Provide the (x, y) coordinate of the cell's center where the given text is located.  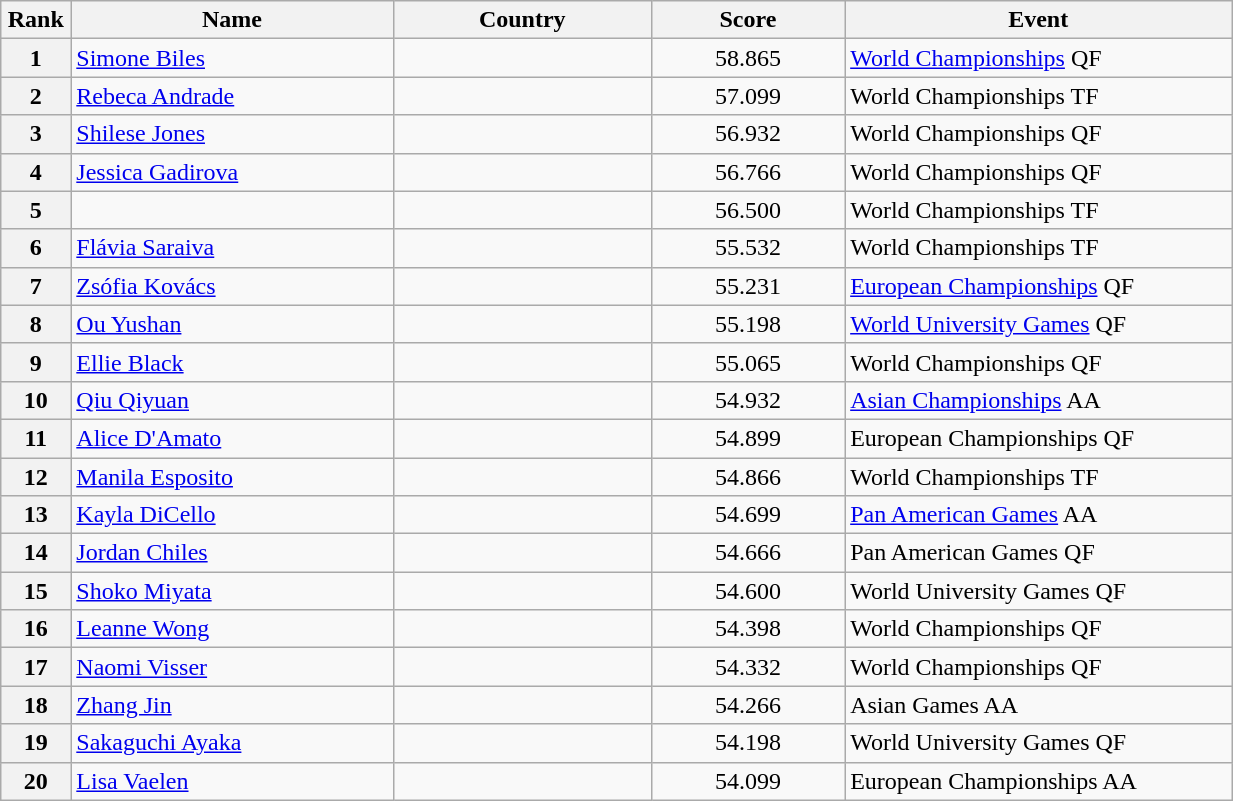
Asian Championships AA (1038, 400)
54.899 (748, 438)
54.198 (748, 743)
6 (36, 248)
20 (36, 781)
Rebeca Andrade (232, 96)
Sakaguchi Ayaka (232, 743)
Zsófia Kovács (232, 286)
55.065 (748, 362)
Leanne Wong (232, 629)
54.099 (748, 781)
56.500 (748, 210)
19 (36, 743)
Alice D'Amato (232, 438)
54.699 (748, 515)
54.866 (748, 477)
Flávia Saraiva (232, 248)
Event (1038, 20)
Score (748, 20)
57.099 (748, 96)
16 (36, 629)
Jessica Gadirova (232, 172)
1 (36, 58)
Naomi Visser (232, 667)
Jordan Chiles (232, 553)
55.532 (748, 248)
Ou Yushan (232, 324)
54.266 (748, 705)
11 (36, 438)
14 (36, 553)
17 (36, 667)
5 (36, 210)
Rank (36, 20)
Shoko Miyata (232, 591)
2 (36, 96)
Ellie Black (232, 362)
3 (36, 134)
Asian Games AA (1038, 705)
Qiu Qiyuan (232, 400)
54.932 (748, 400)
12 (36, 477)
Manila Esposito (232, 477)
7 (36, 286)
Simone Biles (232, 58)
58.865 (748, 58)
55.231 (748, 286)
54.666 (748, 553)
15 (36, 591)
54.332 (748, 667)
Pan American Games AA (1038, 515)
Kayla DiCello (232, 515)
9 (36, 362)
54.600 (748, 591)
56.766 (748, 172)
Country (522, 20)
Name (232, 20)
Zhang Jin (232, 705)
European Championships AA (1038, 781)
Shilese Jones (232, 134)
18 (36, 705)
10 (36, 400)
Lisa Vaelen (232, 781)
54.398 (748, 629)
56.932 (748, 134)
8 (36, 324)
4 (36, 172)
Pan American Games QF (1038, 553)
13 (36, 515)
55.198 (748, 324)
